Capture the cell that displays the provided text and extract its (x, y) central coordinate. 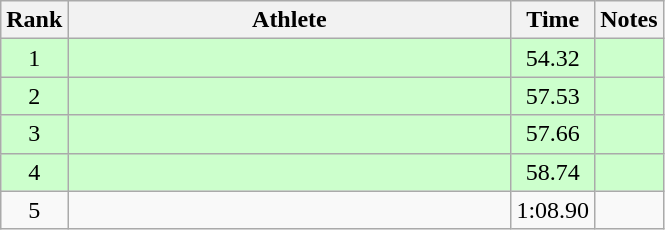
1:08.90 (553, 210)
57.53 (553, 96)
58.74 (553, 172)
1 (34, 58)
Notes (629, 20)
3 (34, 134)
5 (34, 210)
54.32 (553, 58)
Time (553, 20)
4 (34, 172)
2 (34, 96)
Athlete (290, 20)
57.66 (553, 134)
Rank (34, 20)
